Determine the (X, Y) coordinate at the center of the cell enclosing the given text.  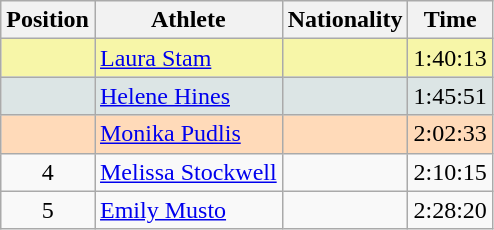
5 (48, 210)
Monika Pudlis (188, 134)
Time (450, 20)
1:45:51 (450, 96)
Emily Musto (188, 210)
Nationality (345, 20)
Athlete (188, 20)
1:40:13 (450, 58)
2:02:33 (450, 134)
Melissa Stockwell (188, 172)
2:28:20 (450, 210)
2:10:15 (450, 172)
Position (48, 20)
Helene Hines (188, 96)
Laura Stam (188, 58)
4 (48, 172)
